Detect which cell encompasses the target text, then output its (x, y) center coordinate. 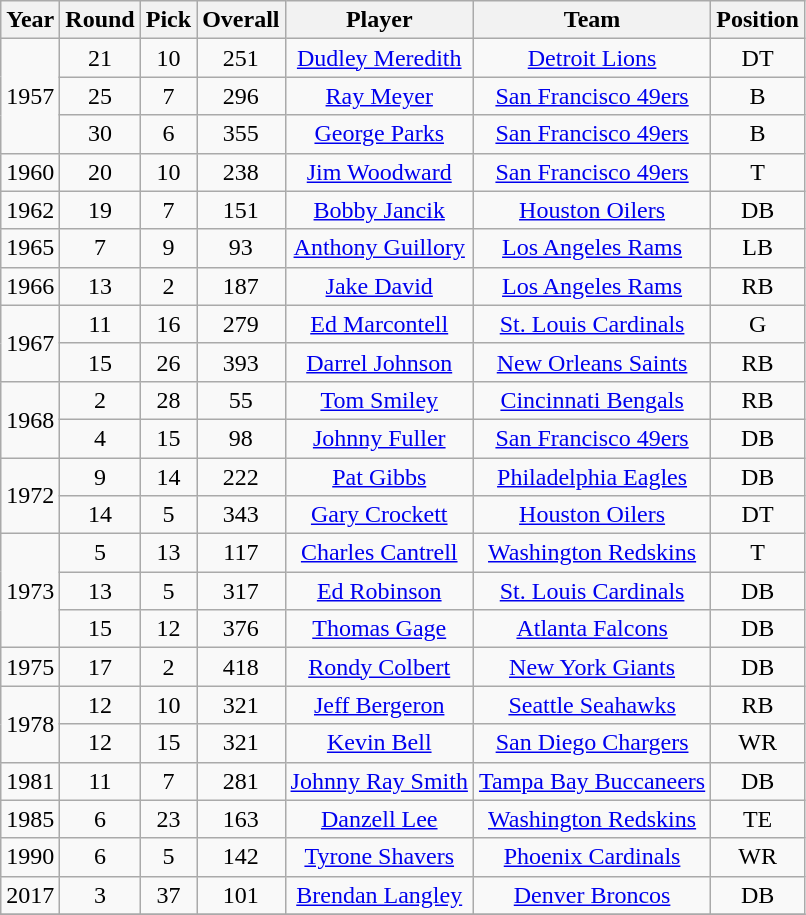
98 (241, 438)
Pick (168, 20)
Atlanta Falcons (592, 629)
Darrel Johnson (379, 362)
93 (241, 248)
New York Giants (592, 667)
17 (100, 667)
23 (168, 819)
1973 (30, 591)
1957 (30, 96)
30 (100, 134)
1966 (30, 286)
Jim Woodward (379, 172)
Cincinnati Bengals (592, 400)
37 (168, 895)
Pat Gibbs (379, 477)
Anthony Guillory (379, 248)
222 (241, 477)
4 (100, 438)
Dudley Meredith (379, 58)
Tyrone Shavers (379, 857)
281 (241, 781)
163 (241, 819)
Overall (241, 20)
Team (592, 20)
21 (100, 58)
28 (168, 400)
1962 (30, 210)
Tampa Bay Buccaneers (592, 781)
1975 (30, 667)
355 (241, 134)
Gary Crockett (379, 515)
Johnny Fuller (379, 438)
Denver Broncos (592, 895)
Thomas Gage (379, 629)
25 (100, 96)
Charles Cantrell (379, 553)
TE (758, 819)
Johnny Ray Smith (379, 781)
1968 (30, 419)
117 (241, 553)
Bobby Jancik (379, 210)
16 (168, 324)
1972 (30, 496)
Brendan Langley (379, 895)
418 (241, 667)
238 (241, 172)
20 (100, 172)
New Orleans Saints (592, 362)
Jeff Bergeron (379, 705)
55 (241, 400)
151 (241, 210)
343 (241, 515)
317 (241, 591)
279 (241, 324)
19 (100, 210)
G (758, 324)
Seattle Seahawks (592, 705)
Danzell Lee (379, 819)
142 (241, 857)
Jake David (379, 286)
1978 (30, 724)
Player (379, 20)
1965 (30, 248)
296 (241, 96)
Year (30, 20)
Phoenix Cardinals (592, 857)
LB (758, 248)
101 (241, 895)
26 (168, 362)
Philadelphia Eagles (592, 477)
3 (100, 895)
1967 (30, 343)
1985 (30, 819)
Position (758, 20)
2017 (30, 895)
393 (241, 362)
1990 (30, 857)
Round (100, 20)
Ed Marcontell (379, 324)
Rondy Colbert (379, 667)
376 (241, 629)
251 (241, 58)
Ed Robinson (379, 591)
1960 (30, 172)
Kevin Bell (379, 743)
Tom Smiley (379, 400)
George Parks (379, 134)
San Diego Chargers (592, 743)
187 (241, 286)
Detroit Lions (592, 58)
1981 (30, 781)
Ray Meyer (379, 96)
